Capture the cell that displays the provided text and extract its (x, y) central coordinate. 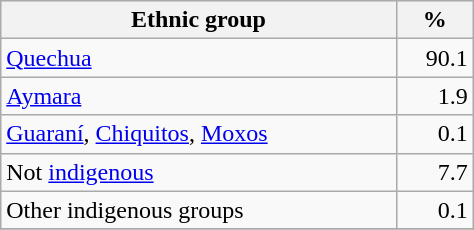
Quechua (198, 58)
Ethnic group (198, 20)
7.7 (434, 172)
Other indigenous groups (198, 210)
90.1 (434, 58)
1.9 (434, 96)
Not indigenous (198, 172)
% (434, 20)
Aymara (198, 96)
Guaraní, Chiquitos, Moxos (198, 134)
